Capture the cell that displays the provided text and extract its (X, Y) central coordinate. 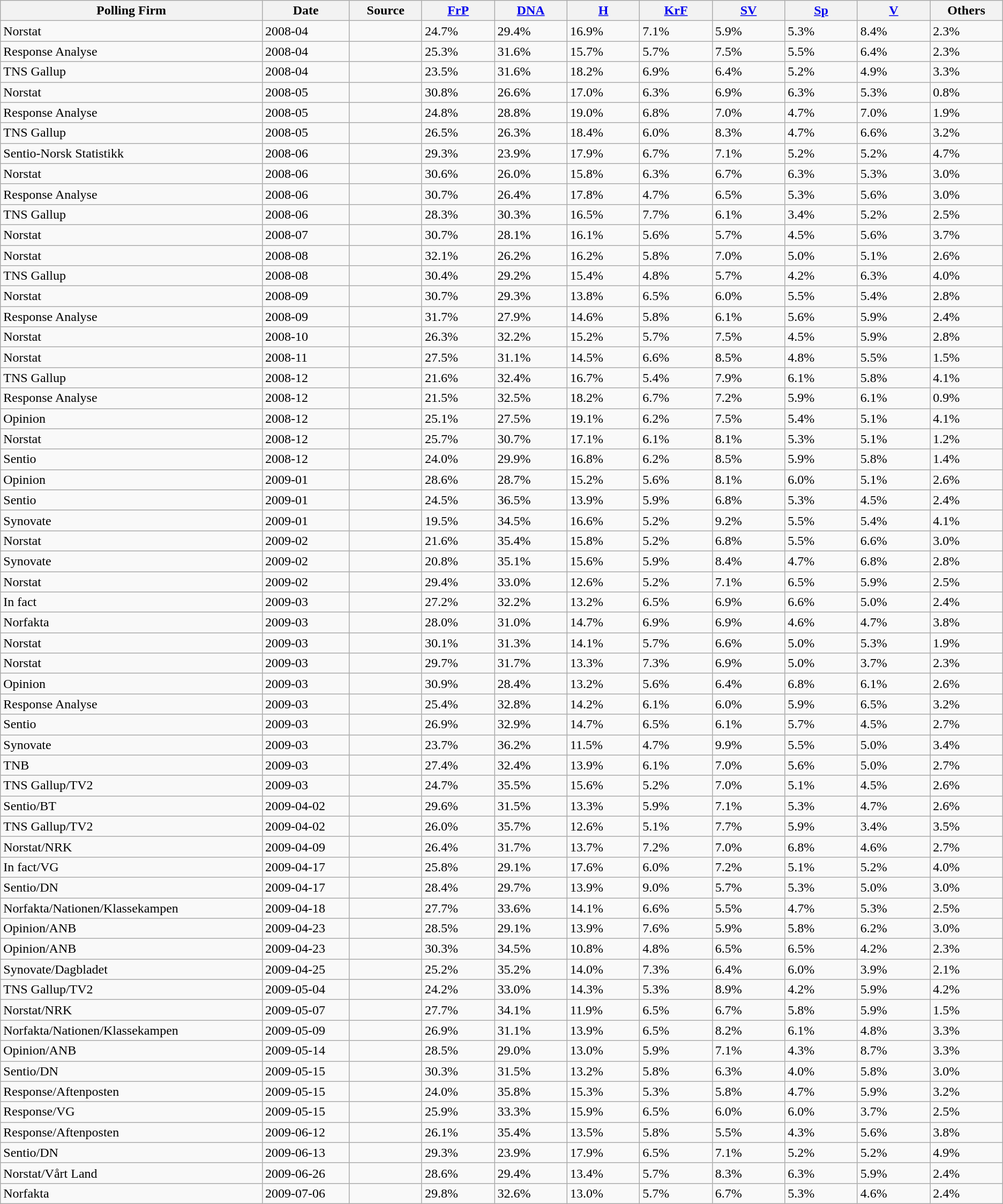
32.1% (458, 256)
35.8% (530, 1091)
11.9% (603, 1010)
33.3% (530, 1112)
13.5% (603, 1132)
25.3% (458, 51)
30.4% (458, 276)
14.6% (603, 317)
30.1% (458, 643)
16.5% (603, 214)
32.9% (530, 724)
26.6% (530, 92)
28.1% (530, 235)
28.0% (458, 623)
31.3% (530, 643)
34.1% (530, 1010)
2009-05-04 (305, 990)
33.6% (530, 908)
19.0% (603, 113)
2009-06-12 (305, 1132)
2009-05-14 (305, 1051)
32.6% (530, 1193)
15.3% (603, 1091)
35.2% (530, 969)
19.1% (603, 418)
Response/VG (132, 1112)
25.9% (458, 1112)
36.2% (530, 745)
2008-10 (305, 337)
V (894, 11)
0.8% (967, 92)
Source (386, 11)
24.2% (458, 990)
Synovate/Dagbladet (132, 969)
11.5% (603, 745)
13.8% (603, 296)
28.7% (530, 480)
32.8% (530, 704)
0.9% (967, 398)
TNB (132, 765)
8.7% (894, 1051)
19.5% (458, 520)
3.5% (967, 826)
3.9% (894, 969)
28.3% (458, 214)
Sentio-Norsk Statistikk (132, 153)
29.8% (458, 1193)
27.2% (458, 602)
29.6% (458, 806)
25.4% (458, 704)
35.7% (530, 826)
16.8% (603, 459)
30.9% (458, 684)
2009-07-06 (305, 1193)
Sentio/BT (132, 806)
1.4% (967, 459)
8.9% (748, 990)
2.1% (967, 969)
7.6% (676, 929)
Norstat/Vårt Land (132, 1173)
H (603, 11)
31.0% (530, 623)
9.0% (676, 887)
Others (967, 11)
36.5% (530, 500)
35.5% (530, 786)
In fact (132, 602)
8.2% (748, 1030)
14.2% (603, 704)
16.7% (603, 378)
28.8% (530, 113)
17.0% (603, 92)
21.5% (458, 398)
FrP (458, 11)
15.4% (603, 276)
Sp (821, 11)
26.2% (530, 256)
20.8% (458, 561)
29.9% (530, 459)
15.9% (603, 1112)
17.1% (603, 439)
In fact/VG (132, 867)
16.1% (603, 235)
25.2% (458, 969)
2009-04-25 (305, 969)
7.9% (748, 378)
25.8% (458, 867)
14.5% (603, 357)
25.1% (458, 418)
Date (305, 11)
35.1% (530, 561)
2009-05-09 (305, 1030)
16.9% (603, 31)
Polling Firm (132, 11)
DNA (530, 11)
27.9% (530, 317)
1.2% (967, 439)
9.9% (748, 745)
9.2% (748, 520)
18.4% (603, 133)
2008-11 (305, 357)
16.6% (603, 520)
26.1% (458, 1132)
2009-06-13 (305, 1153)
15.7% (603, 51)
27.4% (458, 765)
2009-04-18 (305, 908)
KrF (676, 11)
13.4% (603, 1173)
13.7% (603, 847)
10.8% (603, 949)
2009-06-26 (305, 1173)
2008-07 (305, 235)
24.8% (458, 113)
2009-04-09 (305, 847)
17.6% (603, 867)
14.3% (603, 990)
2009-05-07 (305, 1010)
23.7% (458, 745)
16.2% (603, 256)
25.7% (458, 439)
24.5% (458, 500)
14.0% (603, 969)
17.8% (603, 194)
29.2% (530, 276)
26.5% (458, 133)
30.8% (458, 92)
32.5% (530, 398)
SV (748, 11)
30.6% (458, 174)
29.0% (530, 1051)
23.5% (458, 72)
